Scan for the cell matching the given text and deliver its [X, Y] coordinate at center. 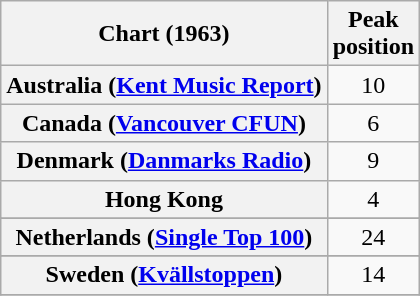
6 [373, 123]
Australia (Kent Music Report) [164, 85]
24 [373, 237]
Denmark (Danmarks Radio) [164, 161]
Peakposition [373, 34]
4 [373, 199]
Canada (Vancouver CFUN) [164, 123]
10 [373, 85]
Sweden (Kvällstoppen) [164, 275]
9 [373, 161]
Netherlands (Single Top 100) [164, 237]
Hong Kong [164, 199]
Chart (1963) [164, 34]
14 [373, 275]
